From the cell containing the given text, extract its center point as [X, Y] coordinate. 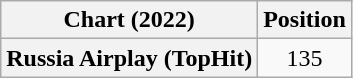
Russia Airplay (TopHit) [130, 58]
Chart (2022) [130, 20]
135 [305, 58]
Position [305, 20]
